Return [x, y] of the center of cell containing provided text 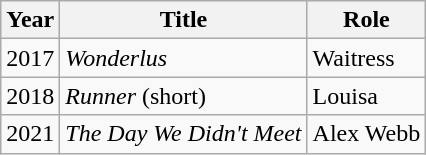
Waitress [366, 58]
Title [184, 20]
Role [366, 20]
Louisa [366, 96]
The Day We Didn't Meet [184, 134]
2018 [30, 96]
Alex Webb [366, 134]
Runner (short) [184, 96]
2021 [30, 134]
2017 [30, 58]
Year [30, 20]
Wonderlus [184, 58]
